Search for the cell housing the specified text and yield its (X, Y) center coordinate. 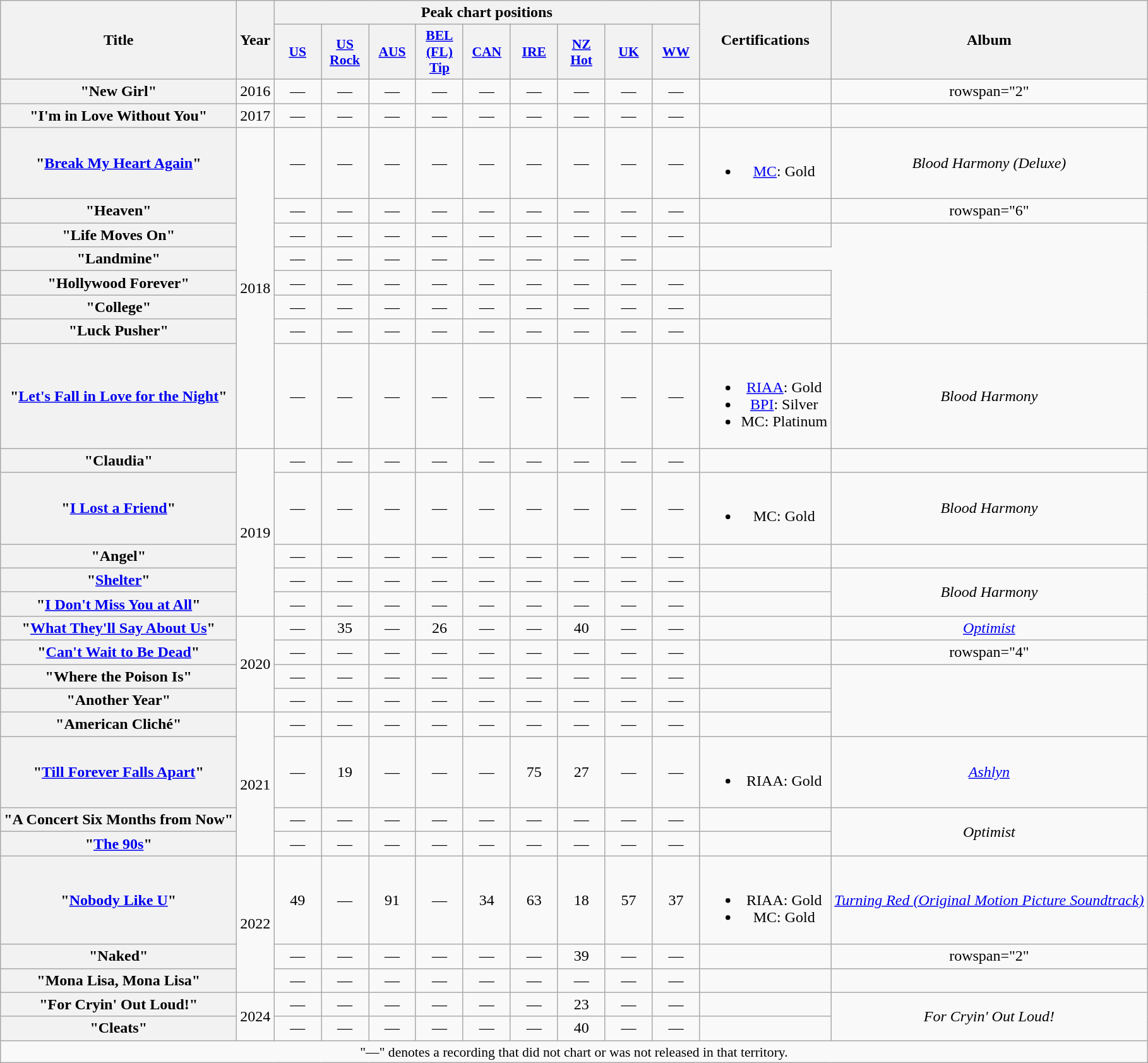
Year (255, 40)
27 (581, 772)
"Break My Heart Again" (119, 163)
18 (581, 900)
BEL(FL)Tip (439, 52)
"College" (119, 307)
"Heaven" (119, 211)
Album (989, 40)
2018 (255, 288)
rowspan="4" (989, 652)
NZHot (581, 52)
Blood Harmony (Deluxe) (989, 163)
37 (676, 900)
"New Girl" (119, 91)
2016 (255, 91)
"The 90s" (119, 844)
2024 (255, 1016)
"Can't Wait to Be Dead" (119, 652)
Peak chart positions (487, 13)
2020 (255, 664)
"For Cryin' Out Loud!" (119, 1004)
"Another Year" (119, 700)
RIAA: GoldMC: Gold (765, 900)
"Let's Fall in Love for the Night" (119, 395)
"Till Forever Falls Apart" (119, 772)
CAN (486, 52)
2021 (255, 784)
Certifications (765, 40)
91 (393, 900)
"Claudia" (119, 460)
35 (345, 628)
"—" denotes a recording that did not chart or was not released in that territory. (574, 1052)
"Naked" (119, 956)
"I Don't Miss You at All" (119, 604)
AUS (393, 52)
"A Concert Six Months from Now" (119, 820)
WW (676, 52)
23 (581, 1004)
"Where the Poison Is" (119, 676)
"Luck Pusher" (119, 331)
Ashlyn (989, 772)
UK (629, 52)
USRock (345, 52)
"Life Moves On" (119, 235)
"What They'll Say About Us" (119, 628)
63 (534, 900)
"Angel" (119, 556)
"Nobody Like U" (119, 900)
― (629, 652)
2017 (255, 116)
39 (581, 956)
75 (534, 772)
"Mona Lisa, Mona Lisa" (119, 980)
34 (486, 900)
"American Cliché" (119, 724)
Turning Red (Original Motion Picture Soundtrack) (989, 900)
"Shelter" (119, 580)
For Cryin' Out Loud! (989, 1016)
US (298, 52)
"I'm in Love Without You" (119, 116)
"Hollywood Forever" (119, 283)
rowspan="6" (989, 211)
49 (298, 900)
RIAA: GoldBPI: SilverMC: Platinum (765, 395)
26 (439, 628)
2019 (255, 532)
Title (119, 40)
57 (629, 900)
IRE (534, 52)
"I Lost a Friend" (119, 508)
"Cleats" (119, 1028)
19 (345, 772)
"Landmine" (119, 259)
2022 (255, 924)
RIAA: Gold (765, 772)
